From the cell containing the given text, extract its center point as [X, Y] coordinate. 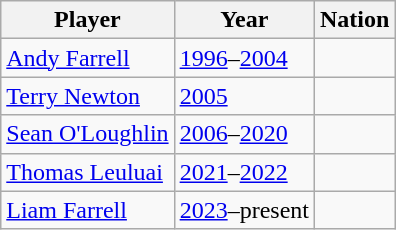
2005 [244, 96]
Terry Newton [88, 96]
2023–present [244, 210]
2006–2020 [244, 134]
Liam Farrell [88, 210]
2021–2022 [244, 172]
Thomas Leuluai [88, 172]
Andy Farrell [88, 58]
Player [88, 20]
Sean O'Loughlin [88, 134]
Year [244, 20]
1996–2004 [244, 58]
Nation [354, 20]
